From the cell containing the given text, extract its center point as (x, y) coordinate. 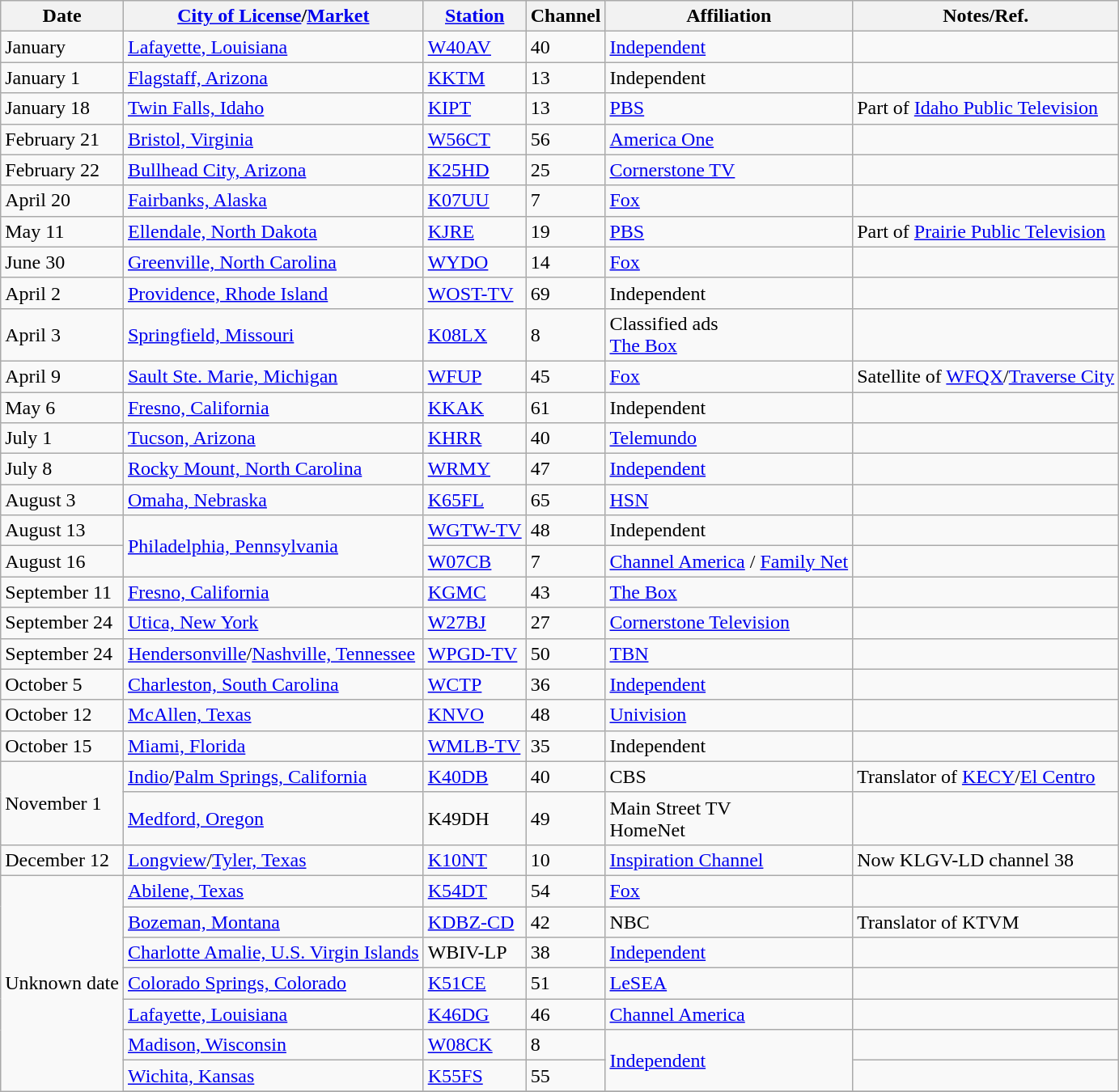
July 1 (62, 438)
K10NT (474, 860)
Translator of KECY/El Centro (985, 777)
Flagstaff, Arizona (273, 78)
Charleston, South Carolina (273, 684)
October 12 (62, 715)
August 16 (62, 561)
July 8 (62, 469)
Classified ads The Box (729, 335)
W56CT (474, 139)
Now KLGV-LD channel 38 (985, 860)
55 (566, 1076)
Bristol, Virginia (273, 139)
WFUP (474, 376)
April 2 (62, 293)
38 (566, 953)
America One (729, 139)
50 (566, 654)
K49DH (474, 819)
25 (566, 170)
August 3 (62, 500)
Part of Prairie Public Television (985, 231)
61 (566, 407)
September 11 (62, 592)
Cornerstone TV (729, 170)
Tucson, Arizona (273, 438)
Translator of KTVM (985, 921)
49 (566, 819)
Bullhead City, Arizona (273, 170)
14 (566, 262)
K51CE (474, 984)
W07CB (474, 561)
Abilene, Texas (273, 891)
35 (566, 746)
WOST-TV (474, 293)
May 11 (62, 231)
K54DT (474, 891)
W40AV (474, 47)
56 (566, 139)
McAllen, Texas (273, 715)
Channel America (729, 1014)
January 18 (62, 108)
54 (566, 891)
W08CK (474, 1045)
WBIV-LP (474, 953)
10 (566, 860)
April 3 (62, 335)
Medford, Oregon (273, 819)
46 (566, 1014)
KKAK (474, 407)
KJRE (474, 231)
Twin Falls, Idaho (273, 108)
KGMC (474, 592)
Unknown date (62, 983)
WMLB-TV (474, 746)
Channel (566, 16)
April 20 (62, 201)
KIPT (474, 108)
HSN (729, 500)
KHRR (474, 438)
The Box (729, 592)
69 (566, 293)
51 (566, 984)
27 (566, 623)
Part of Idaho Public Television (985, 108)
K46DG (474, 1014)
City of License/Market (273, 16)
Channel America / Family Net (729, 561)
19 (566, 231)
Miami, Florida (273, 746)
CBS (729, 777)
WPGD-TV (474, 654)
Madison, Wisconsin (273, 1045)
Sault Ste. Marie, Michigan (273, 376)
WGTW-TV (474, 531)
Hendersonville/Nashville, Tennessee (273, 654)
Omaha, Nebraska (273, 500)
February 22 (62, 170)
Indio/Palm Springs, California (273, 777)
Utica, New York (273, 623)
Station (474, 16)
TBN (729, 654)
Notes/Ref. (985, 16)
May 6 (62, 407)
K65FL (474, 500)
NBC (729, 921)
Greenville, North Carolina (273, 262)
Affiliation (729, 16)
Bozeman, Montana (273, 921)
June 30 (62, 262)
Springfield, Missouri (273, 335)
WCTP (474, 684)
November 1 (62, 802)
December 12 (62, 860)
Main Street TV HomeNet (729, 819)
KDBZ-CD (474, 921)
47 (566, 469)
Charlotte Amalie, U.S. Virgin Islands (273, 953)
January (62, 47)
October 15 (62, 746)
K40DB (474, 777)
LeSEA (729, 984)
65 (566, 500)
W27BJ (474, 623)
WYDO (474, 262)
Inspiration Channel (729, 860)
Telemundo (729, 438)
KNVO (474, 715)
43 (566, 592)
45 (566, 376)
January 1 (62, 78)
Univision (729, 715)
Colorado Springs, Colorado (273, 984)
Ellendale, North Dakota (273, 231)
Rocky Mount, North Carolina (273, 469)
Wichita, Kansas (273, 1076)
October 5 (62, 684)
August 13 (62, 531)
Providence, Rhode Island (273, 293)
February 21 (62, 139)
Philadelphia, Pennsylvania (273, 546)
K55FS (474, 1076)
K08LX (474, 335)
36 (566, 684)
Fairbanks, Alaska (273, 201)
K07UU (474, 201)
KKTM (474, 78)
Cornerstone Television (729, 623)
Longview/Tyler, Texas (273, 860)
Date (62, 16)
WRMY (474, 469)
Satellite of WFQX/Traverse City (985, 376)
April 9 (62, 376)
42 (566, 921)
K25HD (474, 170)
